Locate the cell with the specified text and output its [x, y] center coordinate. 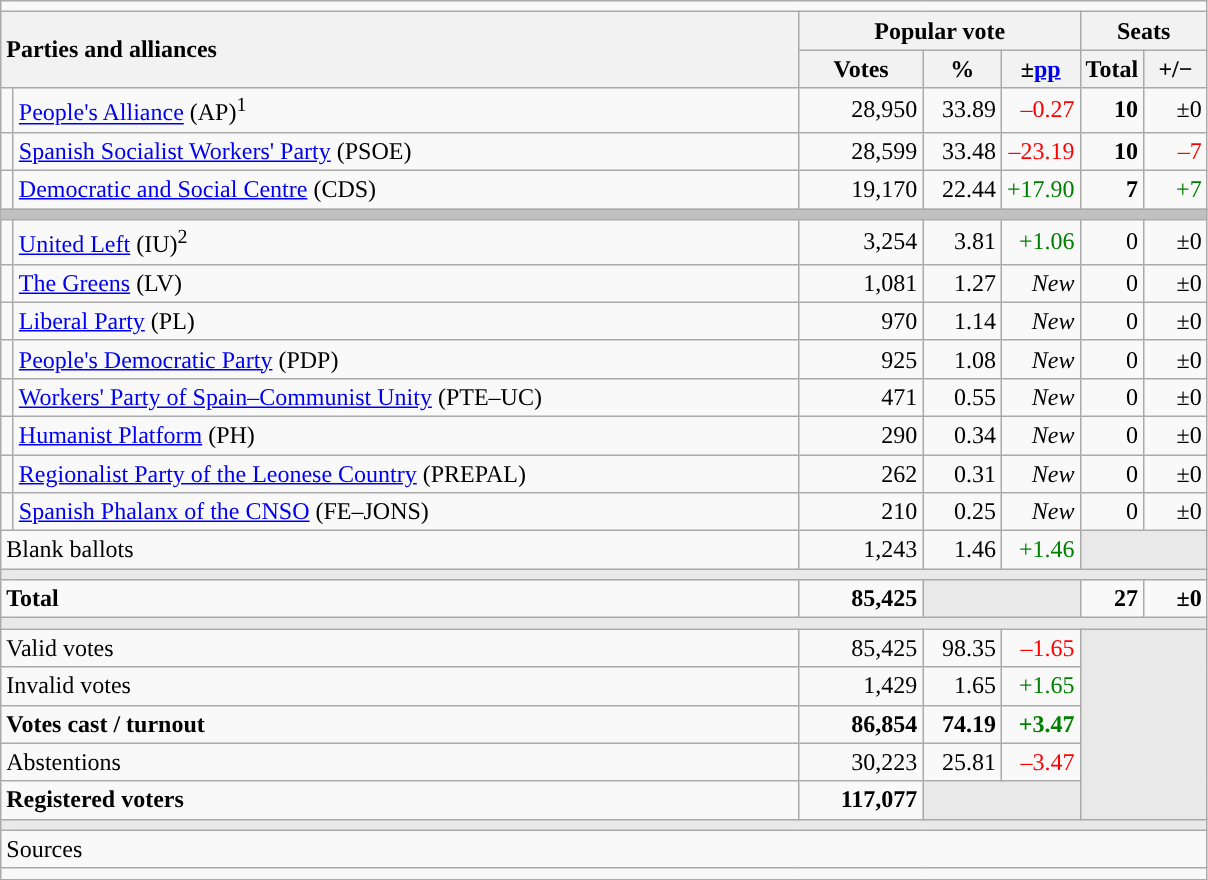
+17.90 [1040, 190]
0.34 [962, 435]
–3.47 [1040, 762]
33.48 [962, 151]
Registered voters [400, 800]
People's Democratic Party (PDP) [406, 359]
1.46 [962, 550]
471 [861, 397]
Humanist Platform (PH) [406, 435]
74.19 [962, 724]
3.81 [962, 242]
+1.06 [1040, 242]
1.14 [962, 321]
290 [861, 435]
+1.65 [1040, 686]
Spanish Phalanx of the CNSO (FE–JONS) [406, 512]
Workers' Party of Spain–Communist Unity (PTE–UC) [406, 397]
Democratic and Social Centre (CDS) [406, 190]
22.44 [962, 190]
–23.19 [1040, 151]
Liberal Party (PL) [406, 321]
0.31 [962, 474]
–0.27 [1040, 110]
117,077 [861, 800]
7 [1112, 190]
Seats [1144, 31]
3,254 [861, 242]
28,599 [861, 151]
1.65 [962, 686]
Votes [861, 69]
1.27 [962, 283]
0.55 [962, 397]
1,429 [861, 686]
86,854 [861, 724]
Abstentions [400, 762]
–1.65 [1040, 648]
Spanish Socialist Workers' Party (PSOE) [406, 151]
People's Alliance (AP)1 [406, 110]
0.25 [962, 512]
33.89 [962, 110]
Sources [604, 849]
1,081 [861, 283]
–7 [1176, 151]
1,243 [861, 550]
+/− [1176, 69]
Popular vote [940, 31]
19,170 [861, 190]
The Greens (LV) [406, 283]
30,223 [861, 762]
±pp [1040, 69]
98.35 [962, 648]
25.81 [962, 762]
Parties and alliances [400, 50]
% [962, 69]
210 [861, 512]
Invalid votes [400, 686]
Regionalist Party of the Leonese Country (PREPAL) [406, 474]
925 [861, 359]
Votes cast / turnout [400, 724]
United Left (IU)2 [406, 242]
+7 [1176, 190]
Valid votes [400, 648]
27 [1112, 599]
262 [861, 474]
+3.47 [1040, 724]
28,950 [861, 110]
+1.46 [1040, 550]
970 [861, 321]
1.08 [962, 359]
Blank ballots [400, 550]
